Extract the (x, y) coordinate from the center of the cell holding the provided text.  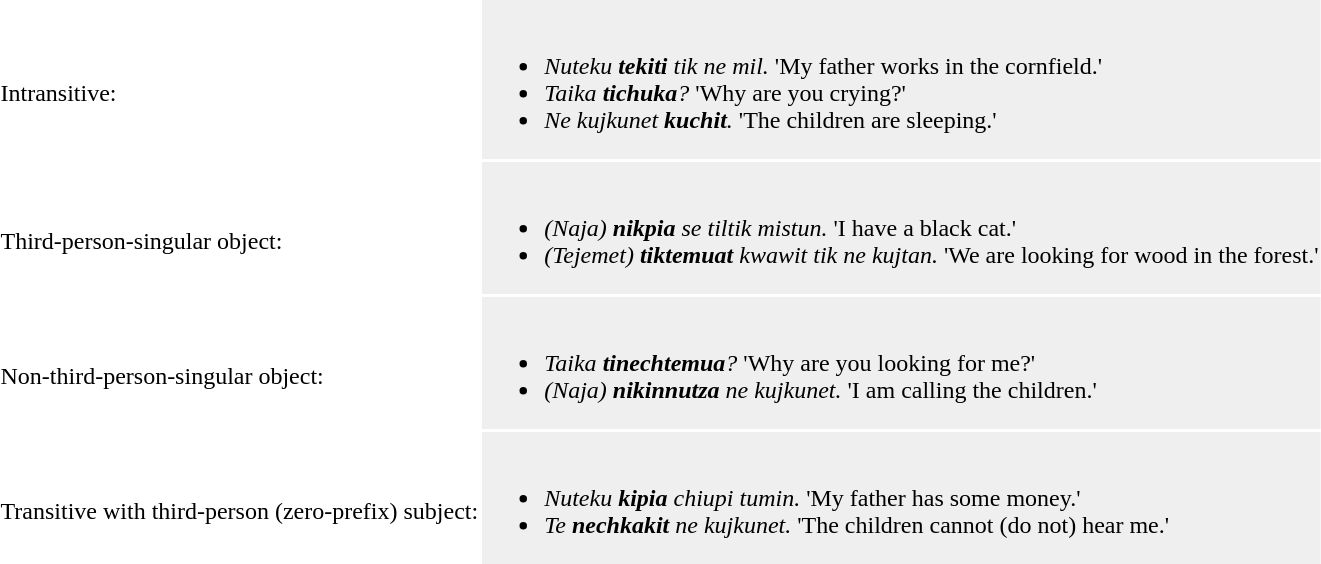
Nuteku kipia chiupi tumin. 'My father has some money.'Te nechkakit ne kujkunet. 'The children cannot (do not) hear me.' (902, 498)
Nuteku tekiti tik ne mil. 'My father works in the cornfield.'Taika tichuka? 'Why are you crying?'Ne kujkunet kuchit. 'The children are sleeping.' (902, 80)
Taika tinechtemua? 'Why are you looking for me?'(Naja) nikinnutza ne kujkunet. 'I am calling the children.' (902, 363)
(Naja) nikpia se tiltik mistun. 'I have a black cat.'(Tejemet) tiktemuat kwawit tik ne kujtan. 'We are looking for wood in the forest.' (902, 228)
